Locate the cell with the specified text and output its [X, Y] center coordinate. 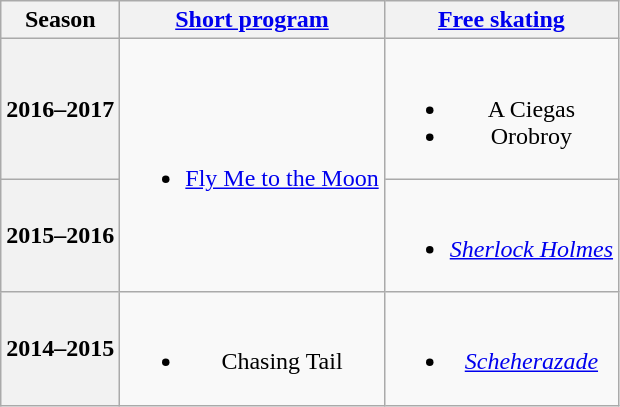
A CiegasOrobroy [501, 109]
2016–2017 [60, 109]
Fly Me to the Moon [252, 166]
2015–2016 [60, 236]
Chasing Tail [252, 348]
Short program [252, 20]
2014–2015 [60, 348]
Scheherazade [501, 348]
Free skating [501, 20]
Sherlock Holmes [501, 236]
Season [60, 20]
